For the text-containing cell, return its midpoint in [X, Y] coordinate format. 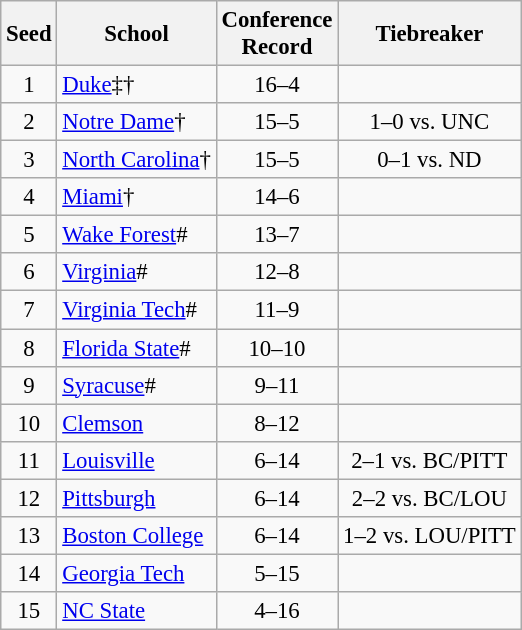
1–2 vs. LOU/PITT [430, 536]
0–1 vs. ND [430, 160]
Boston College [136, 536]
7 [29, 310]
11–9 [277, 310]
9–11 [277, 385]
Wake Forest# [136, 235]
Clemson [136, 423]
5–15 [277, 573]
Georgia Tech [136, 573]
13–7 [277, 235]
2 [29, 122]
16–4 [277, 85]
Seed [29, 34]
4–16 [277, 611]
Syracuse# [136, 385]
14 [29, 573]
10 [29, 423]
9 [29, 385]
North Carolina† [136, 160]
Pittsburgh [136, 498]
1 [29, 85]
12 [29, 498]
2–2 vs. BC/LOU [430, 498]
Duke‡† [136, 85]
8 [29, 348]
11 [29, 460]
10–10 [277, 348]
4 [29, 197]
15 [29, 611]
Louisville [136, 460]
8–12 [277, 423]
Tiebreaker [430, 34]
Virginia Tech# [136, 310]
ConferenceRecord [277, 34]
Miami† [136, 197]
1–0 vs. UNC [430, 122]
Virginia# [136, 273]
14–6 [277, 197]
NC State [136, 611]
6 [29, 273]
Florida State# [136, 348]
School [136, 34]
3 [29, 160]
13 [29, 536]
5 [29, 235]
12–8 [277, 273]
Notre Dame† [136, 122]
2–1 vs. BC/PITT [430, 460]
